Return the [X, Y] coordinate for the center point of the cell that contains the specified text.  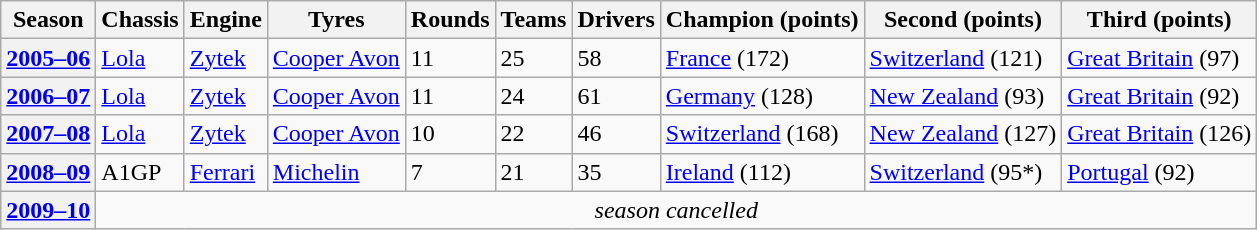
22 [534, 134]
46 [616, 134]
61 [616, 96]
35 [616, 172]
Tyres [336, 20]
France (172) [762, 58]
Teams [534, 20]
Engine [226, 20]
Switzerland (95*) [963, 172]
Ferrari [226, 172]
A1GP [140, 172]
2005–06 [48, 58]
Drivers [616, 20]
7 [450, 172]
Season [48, 20]
Michelin [336, 172]
2009–10 [48, 210]
2008–09 [48, 172]
21 [534, 172]
Portugal (92) [1160, 172]
10 [450, 134]
2006–07 [48, 96]
Switzerland (121) [963, 58]
Great Britain (97) [1160, 58]
Second (points) [963, 20]
Ireland (112) [762, 172]
Third (points) [1160, 20]
2007–08 [48, 134]
Chassis [140, 20]
Rounds [450, 20]
25 [534, 58]
season cancelled [676, 210]
New Zealand (93) [963, 96]
24 [534, 96]
Champion (points) [762, 20]
Germany (128) [762, 96]
58 [616, 58]
Great Britain (92) [1160, 96]
Great Britain (126) [1160, 134]
Switzerland (168) [762, 134]
New Zealand (127) [963, 134]
